Return the [x, y] coordinate for the center point of the cell that contains the specified text.  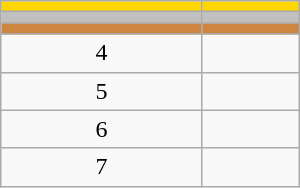
4 [102, 53]
5 [102, 91]
7 [102, 167]
6 [102, 129]
